Find where the given text appears and provide that cell's center as (x, y) coordinate. 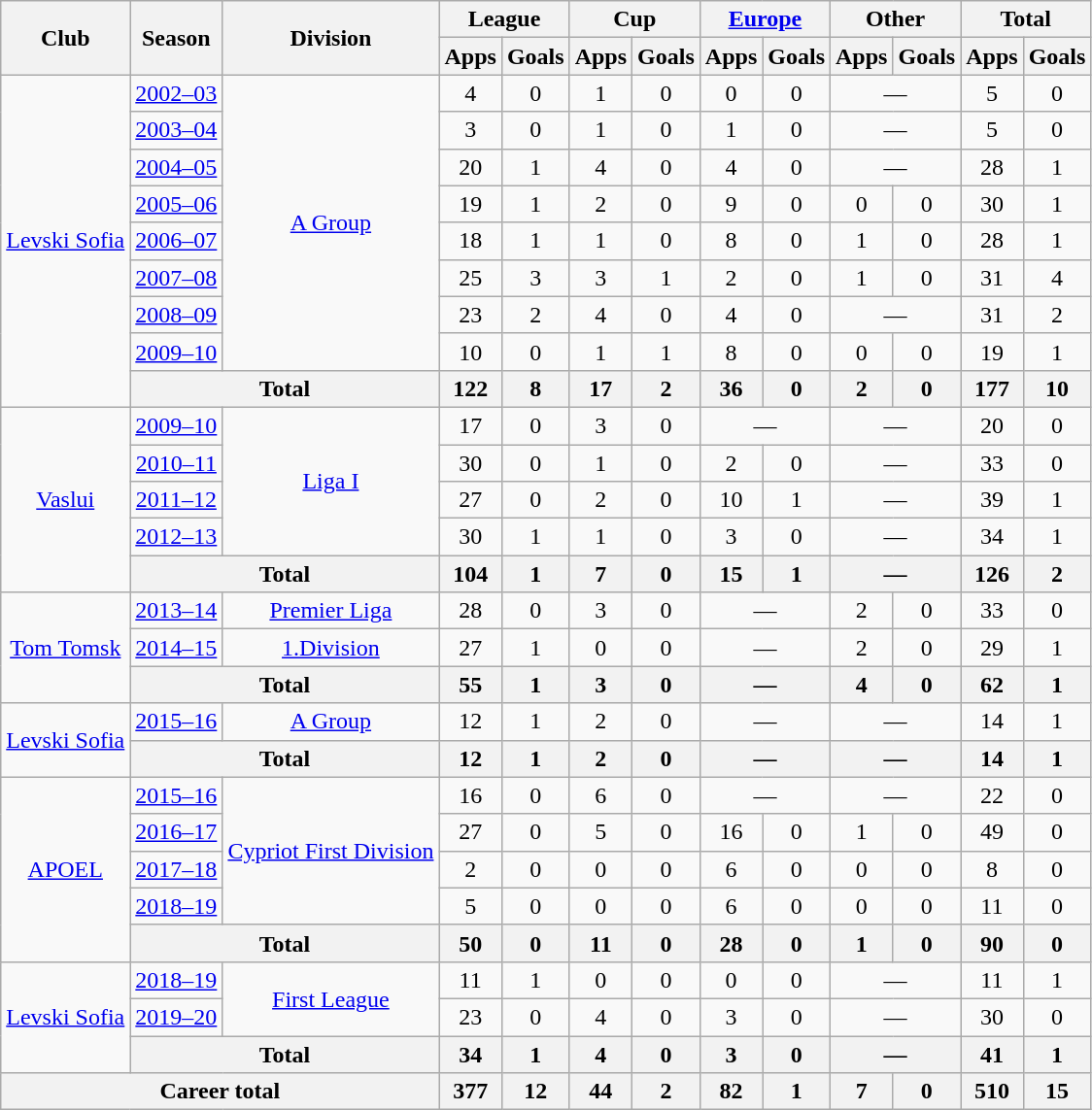
2002–03 (177, 93)
25 (470, 278)
18 (470, 241)
2017–18 (177, 869)
Club (66, 38)
2007–08 (177, 278)
2010–11 (177, 463)
APOEL (66, 869)
177 (992, 388)
2019–20 (177, 1017)
Season (177, 38)
2003–04 (177, 130)
Other (896, 19)
1.Division (330, 648)
55 (470, 685)
122 (470, 388)
2013–14 (177, 611)
Premier Liga (330, 611)
2006–07 (177, 241)
29 (992, 648)
Liga I (330, 481)
2005–06 (177, 204)
Vaslui (66, 499)
2008–09 (177, 315)
2014–15 (177, 648)
9 (731, 204)
39 (992, 500)
90 (992, 943)
22 (992, 795)
2011–12 (177, 500)
36 (731, 388)
41 (992, 1054)
Europe (765, 19)
62 (992, 685)
82 (731, 1092)
126 (992, 574)
2012–13 (177, 537)
49 (992, 832)
2016–17 (177, 832)
104 (470, 574)
League (504, 19)
Cypriot First Division (330, 851)
Division (330, 38)
50 (470, 943)
377 (470, 1092)
First League (330, 998)
510 (992, 1092)
Cup (634, 19)
44 (600, 1092)
Tom Tomsk (66, 648)
Career total (220, 1092)
2004–05 (177, 167)
